Scan for the cell matching the given text and deliver its [X, Y] coordinate at center. 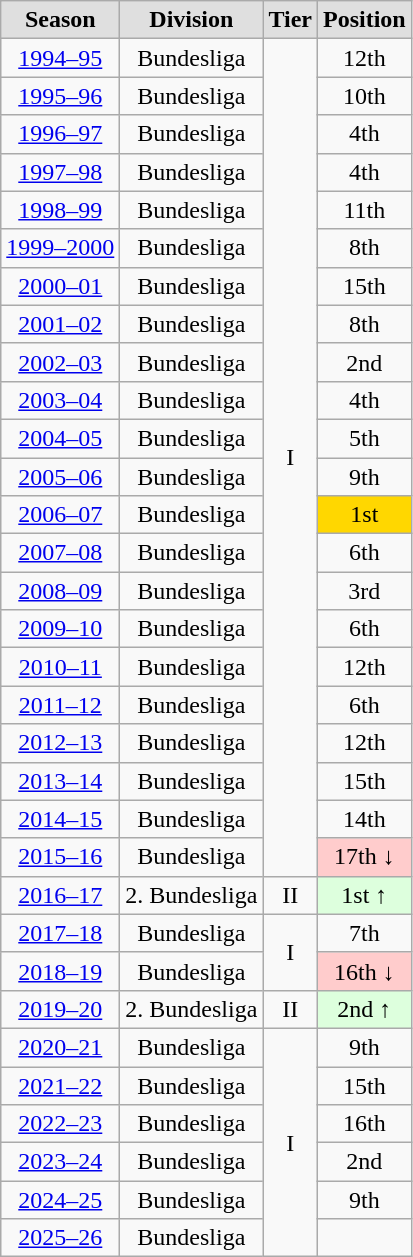
2012–13 [60, 743]
2017–18 [60, 933]
1st [364, 515]
2019–20 [60, 1009]
2013–14 [60, 781]
2002–03 [60, 362]
2007–08 [60, 553]
5th [364, 438]
2021–22 [60, 1085]
16th [364, 1124]
2018–19 [60, 971]
Position [364, 20]
1994–95 [60, 58]
2001–02 [60, 324]
2009–10 [60, 629]
2004–05 [60, 438]
17th ↓ [364, 857]
2025–26 [60, 1238]
14th [364, 819]
2nd ↑ [364, 1009]
11th [364, 210]
16th ↓ [364, 971]
2000–01 [60, 286]
2008–09 [60, 591]
2022–23 [60, 1124]
2010–11 [60, 667]
Tier [290, 20]
1st ↑ [364, 895]
2014–15 [60, 819]
2024–25 [60, 1200]
1997–98 [60, 172]
2023–24 [60, 1162]
Season [60, 20]
1999–2000 [60, 248]
2020–21 [60, 1047]
1998–99 [60, 210]
2003–04 [60, 400]
7th [364, 933]
1996–97 [60, 134]
2005–06 [60, 477]
2011–12 [60, 705]
1995–96 [60, 96]
2016–17 [60, 895]
2015–16 [60, 857]
10th [364, 96]
3rd [364, 591]
Division [192, 20]
2006–07 [60, 515]
